Capture the cell that displays the provided text and extract its [x, y] central coordinate. 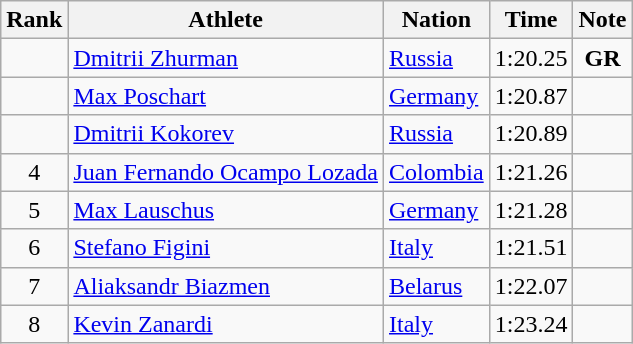
7 [34, 286]
GR [602, 58]
1:20.25 [531, 58]
Rank [34, 20]
1:21.28 [531, 210]
1:22.07 [531, 286]
1:23.24 [531, 324]
1:20.89 [531, 134]
6 [34, 248]
1:21.26 [531, 172]
4 [34, 172]
Belarus [436, 286]
5 [34, 210]
Kevin Zanardi [226, 324]
Nation [436, 20]
Athlete [226, 20]
Time [531, 20]
1:20.87 [531, 96]
Colombia [436, 172]
Aliaksandr Biazmen [226, 286]
Dmitrii Zhurman [226, 58]
Dmitrii Kokorev [226, 134]
Juan Fernando Ocampo Lozada [226, 172]
8 [34, 324]
Note [602, 20]
1:21.51 [531, 248]
Max Lauschus [226, 210]
Stefano Figini [226, 248]
Max Poschart [226, 96]
